For the text-containing cell, return its midpoint in [x, y] coordinate format. 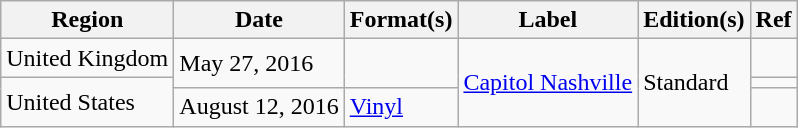
August 12, 2016 [259, 107]
United States [88, 102]
Ref [774, 20]
Vinyl [401, 107]
Standard [694, 82]
Capitol Nashville [548, 82]
Region [88, 20]
May 27, 2016 [259, 64]
Edition(s) [694, 20]
Date [259, 20]
United Kingdom [88, 58]
Format(s) [401, 20]
Label [548, 20]
